Identify which cell holds the provided text, then report its [X, Y] central coordinate. 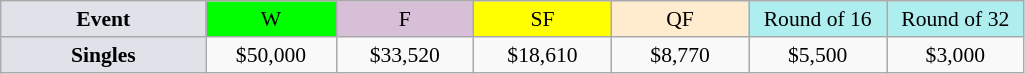
SF [543, 19]
Event [104, 19]
Singles [104, 55]
$33,520 [405, 55]
$8,770 [680, 55]
W [271, 19]
$5,500 [818, 55]
QF [680, 19]
Round of 16 [818, 19]
Round of 32 [955, 19]
$3,000 [955, 55]
$18,610 [543, 55]
F [405, 19]
$50,000 [271, 55]
